Provide the [X, Y] coordinate of the cell's center where the given text is located.  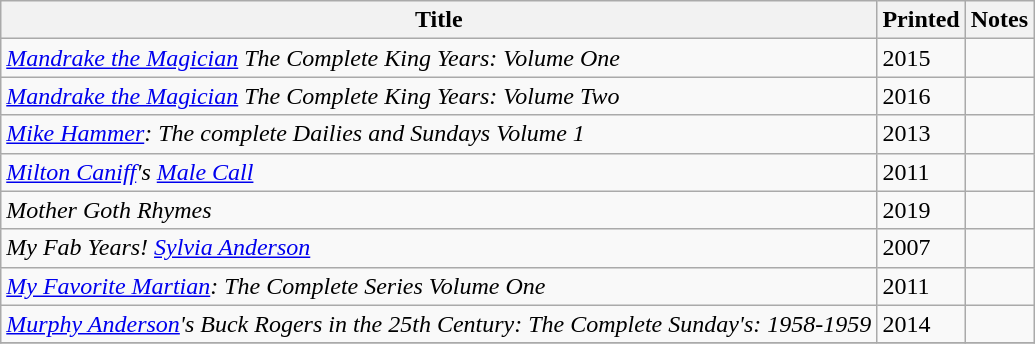
2019 [921, 210]
Murphy Anderson's Buck Rogers in the 25th Century: The Complete Sunday's: 1958-1959 [439, 324]
2007 [921, 248]
Mike Hammer: The complete Dailies and Sundays Volume 1 [439, 134]
2015 [921, 58]
Notes [999, 20]
2013 [921, 134]
2016 [921, 96]
My Favorite Martian: The Complete Series Volume One [439, 286]
2014 [921, 324]
Mandrake the Magician The Complete King Years: Volume Two [439, 96]
Mandrake the Magician The Complete King Years: Volume One [439, 58]
Mother Goth Rhymes [439, 210]
Title [439, 20]
My Fab Years! Sylvia Anderson [439, 248]
Milton Caniff's Male Call [439, 172]
Printed [921, 20]
